Extract the (X, Y) coordinate from the center of the cell holding the provided text.  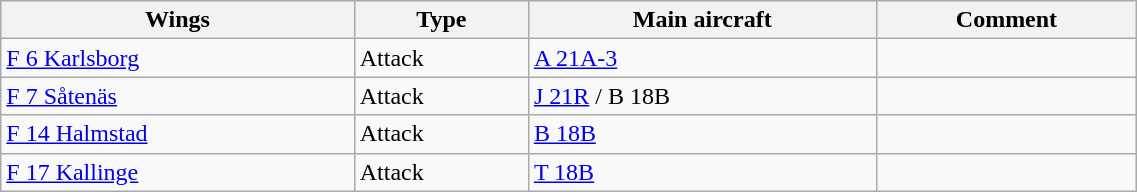
A 21A-3 (702, 58)
Wings (178, 20)
F 7 Såtenäs (178, 96)
B 18B (702, 134)
Main aircraft (702, 20)
T 18B (702, 172)
Type (441, 20)
J 21R / B 18B (702, 96)
F 17 Kallinge (178, 172)
F 6 Karlsborg (178, 58)
F 14 Halmstad (178, 134)
Comment (1006, 20)
